Detect which cell encompasses the target text, then output its [x, y] center coordinate. 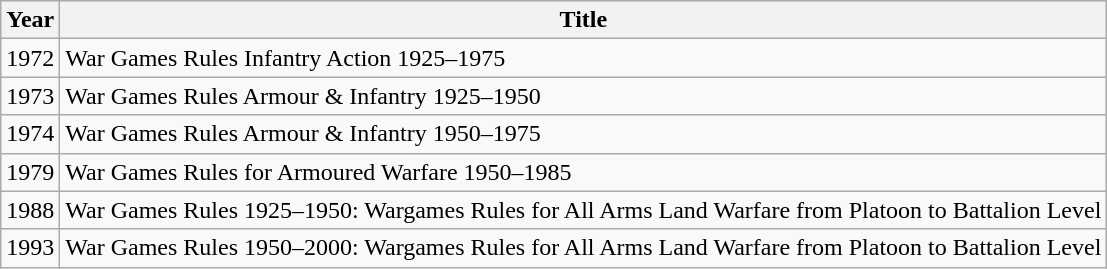
1972 [30, 58]
Title [584, 20]
War Games Rules 1950–2000: Wargames Rules for All Arms Land Warfare from Platoon to Battalion Level [584, 248]
War Games Rules 1925–1950: Wargames Rules for All Arms Land Warfare from Platoon to Battalion Level [584, 210]
War Games Rules Infantry Action 1925–1975 [584, 58]
1993 [30, 248]
Year [30, 20]
War Games Rules Armour & Infantry 1925–1950 [584, 96]
1973 [30, 96]
1988 [30, 210]
War Games Rules for Armoured Warfare 1950–1985 [584, 172]
1974 [30, 134]
War Games Rules Armour & Infantry 1950–1975 [584, 134]
1979 [30, 172]
